Return the (X, Y) coordinate for the center point of the cell that contains the specified text.  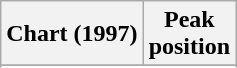
Chart (1997) (72, 34)
Peakposition (189, 34)
